Capture the cell that displays the provided text and extract its [x, y] central coordinate. 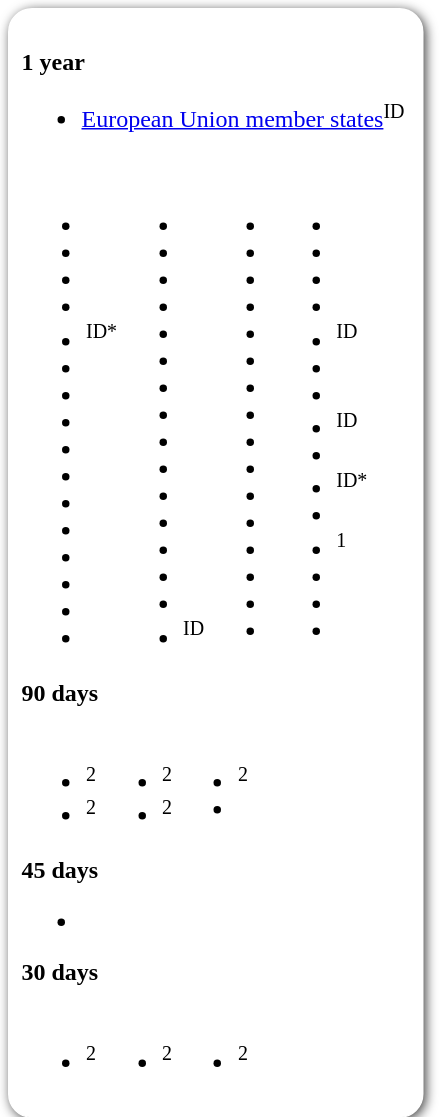
1 year European Union member statesID ID* ID IDIDID*1 90 days 22 22 2 45 days30 days 2 2 2 [213, 562]
IDIDID*1 [322, 418]
ID [164, 418]
ID* [71, 418]
